Pinpoint the cell where the given text exists, returning its (X, Y) midpoint coordinate. 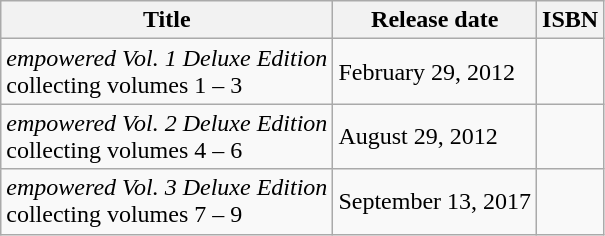
August 29, 2012 (435, 136)
ISBN (570, 20)
Title (167, 20)
empowered Vol. 3 Deluxe Editioncollecting volumes 7 – 9 (167, 202)
empowered Vol. 1 Deluxe Editioncollecting volumes 1 – 3 (167, 72)
September 13, 2017 (435, 202)
empowered Vol. 2 Deluxe Editioncollecting volumes 4 – 6 (167, 136)
Release date (435, 20)
February 29, 2012 (435, 72)
